From the cell containing the given text, extract its center point as [X, Y] coordinate. 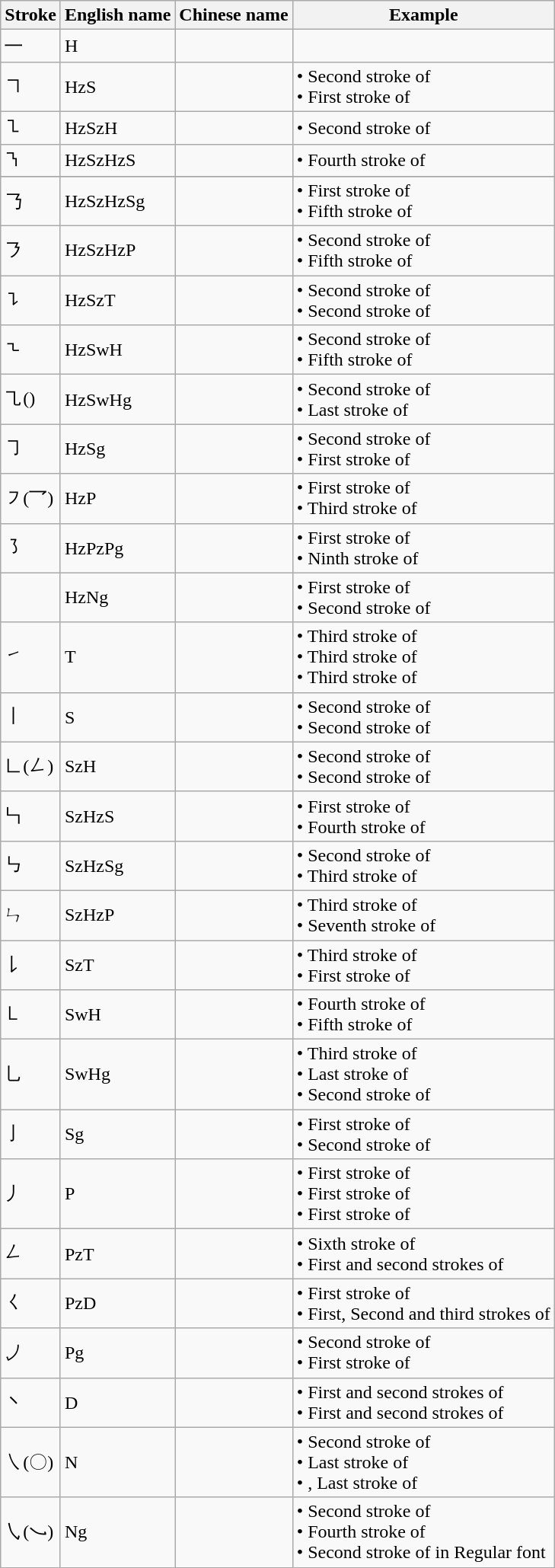
㇞ [30, 816]
HzSzHzP [117, 251]
English name [117, 15]
• First stroke of • Fifth stroke of [423, 201]
㇄ [30, 1014]
ㄣ [30, 915]
• First and second strokes of • First and second strokes of [423, 1403]
SzHzSg [117, 865]
• First stroke of • First stroke of • First stroke of [423, 1194]
HzSwHg [117, 399]
HzSwH [117, 350]
HzS [117, 87]
㇜ [30, 1253]
• Sixth stroke of • First and second strokes of [423, 1253]
SwH [117, 1014]
㇏(〇) [30, 1462]
• Second stroke of • Last stroke of • , Last stroke of [423, 1462]
㇆ [30, 449]
• First stroke of • First, Second and third strokes of [423, 1304]
㇕ [30, 87]
HzSzHzSg [117, 201]
㇢ [30, 1352]
SzT [117, 964]
㇟ [30, 1075]
SwHg [117, 1075]
H [117, 46]
P [117, 1194]
PzT [117, 1253]
• Second stroke of [423, 128]
㇙ [30, 964]
㇇(乛) [30, 498]
Pg [117, 1352]
㇂(㇃) [30, 1532]
Sg [117, 1135]
N [117, 1462]
HzSg [117, 449]
• Second stroke of • Third stroke of [423, 865]
HzSzT [117, 300]
㇚ [30, 1135]
• First stroke of • Third stroke of [423, 498]
㇔ [30, 1403]
SzH [117, 766]
Chinese name [234, 15]
Example [423, 15]
㇡ [30, 201]
T [117, 657]
HzP [117, 498]
• Fourth stroke of [423, 160]
㇓ [30, 1194]
㇎ [30, 160]
• Third stroke of • Third stroke of • Third stroke of [423, 657]
• First stroke of • Fourth stroke of [423, 816]
㇀ [30, 657]
• Third stroke of • Last stroke of • Second stroke of [423, 1075]
㇌ [30, 548]
㇈() [30, 399]
㇗(㇜) [30, 766]
S [117, 717]
㇋ [30, 251]
㇉ [30, 865]
• Second stroke of • Last stroke of [423, 399]
㇛ [30, 1304]
HzSzHzS [117, 160]
㇍ [30, 350]
• Third stroke of • First stroke of [423, 964]
• Second stroke of • Fourth stroke of • Second stroke of in Regular font [423, 1532]
PzD [117, 1304]
HzNg [117, 597]
HzPzPg [117, 548]
㇊ [30, 300]
• Fourth stroke of • Fifth stroke of [423, 1014]
Ng [117, 1532]
• First stroke of • Ninth stroke of [423, 548]
HzSzH [117, 128]
Stroke [30, 15]
• Third stroke of • Seventh stroke of [423, 915]
D [117, 1403]
㇑ [30, 717]
SzHzP [117, 915]
SzHzS [117, 816]
㇅ [30, 128]
㇐ [30, 46]
